Determine the (x, y) coordinate at the center of the cell enclosing the given text.  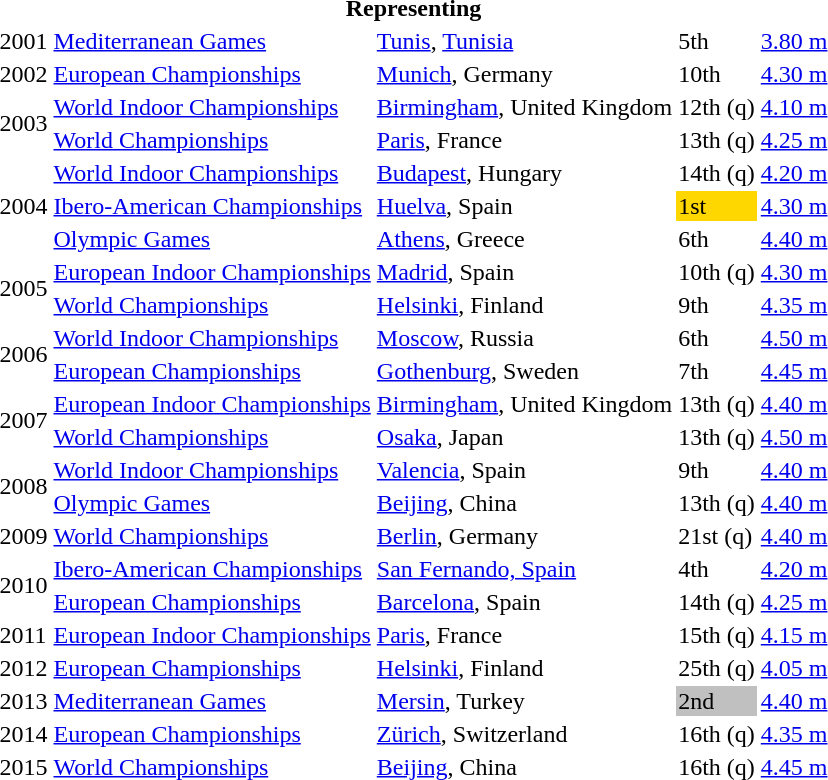
10th (717, 74)
Moscow, Russia (524, 338)
Berlin, Germany (524, 536)
21st (q) (717, 536)
25th (q) (717, 668)
Gothenburg, Sweden (524, 371)
Mersin, Turkey (524, 701)
5th (717, 41)
15th (q) (717, 635)
10th (q) (717, 272)
1st (717, 206)
San Fernando, Spain (524, 569)
Barcelona, Spain (524, 602)
16th (q) (717, 734)
Valencia, Spain (524, 470)
12th (q) (717, 107)
Munich, Germany (524, 74)
7th (717, 371)
2nd (717, 701)
Madrid, Spain (524, 272)
Budapest, Hungary (524, 173)
Huelva, Spain (524, 206)
Athens, Greece (524, 239)
Tunis, Tunisia (524, 41)
Zürich, Switzerland (524, 734)
4th (717, 569)
Osaka, Japan (524, 437)
Beijing, China (524, 503)
